Identify which cell holds the provided text, then report its (x, y) central coordinate. 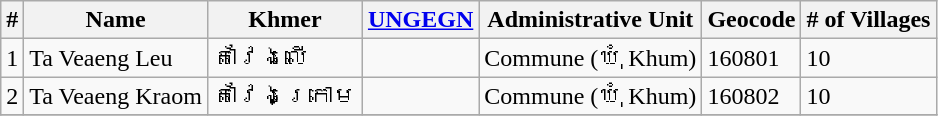
Name (116, 20)
1 (12, 58)
តាវែងក្រោម (284, 96)
2 (12, 96)
160801 (752, 58)
# of Villages (868, 20)
UNGEGN (420, 20)
160802 (752, 96)
Administrative Unit (590, 20)
Geocode (752, 20)
# (12, 20)
Khmer (284, 20)
Ta Veaeng Leu (116, 58)
Ta Veaeng Kraom (116, 96)
តាវែងលើ (284, 58)
